Find where the given text appears and provide that cell's center as [x, y] coordinate. 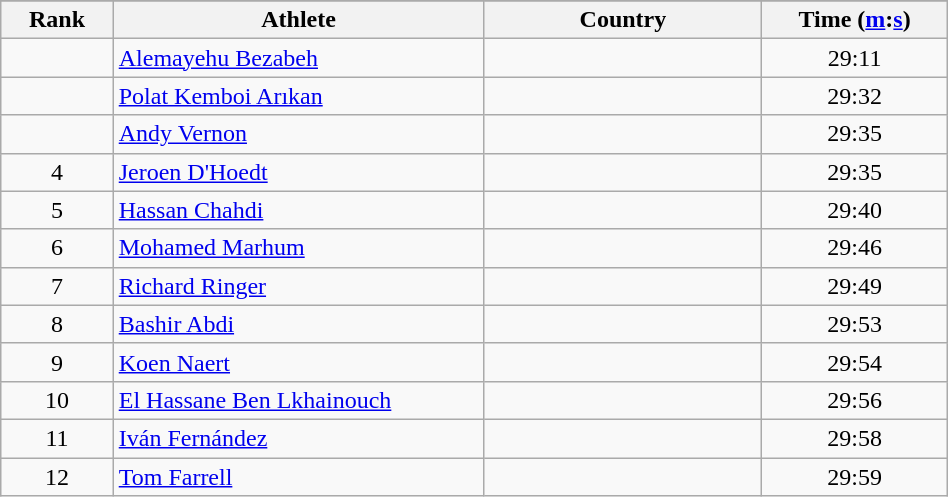
5 [57, 210]
29:58 [854, 438]
Andy Vernon [298, 134]
10 [57, 400]
Bashir Abdi [298, 324]
Jeroen D'Hoedt [298, 172]
Rank [57, 20]
29:32 [854, 96]
4 [57, 172]
El Hassane Ben Lkhainouch [298, 400]
Richard Ringer [298, 286]
Athlete [298, 20]
6 [57, 248]
Koen Naert [298, 362]
12 [57, 477]
Time (m:s) [854, 20]
29:11 [854, 58]
Tom Farrell [298, 477]
Hassan Chahdi [298, 210]
Iván Fernández [298, 438]
29:40 [854, 210]
9 [57, 362]
29:49 [854, 286]
Country [623, 20]
29:53 [854, 324]
7 [57, 286]
Mohamed Marhum [298, 248]
8 [57, 324]
Polat Kemboi Arıkan [298, 96]
29:46 [854, 248]
29:56 [854, 400]
11 [57, 438]
29:54 [854, 362]
29:59 [854, 477]
Alemayehu Bezabeh [298, 58]
